Return (x, y) of the center of cell containing provided text 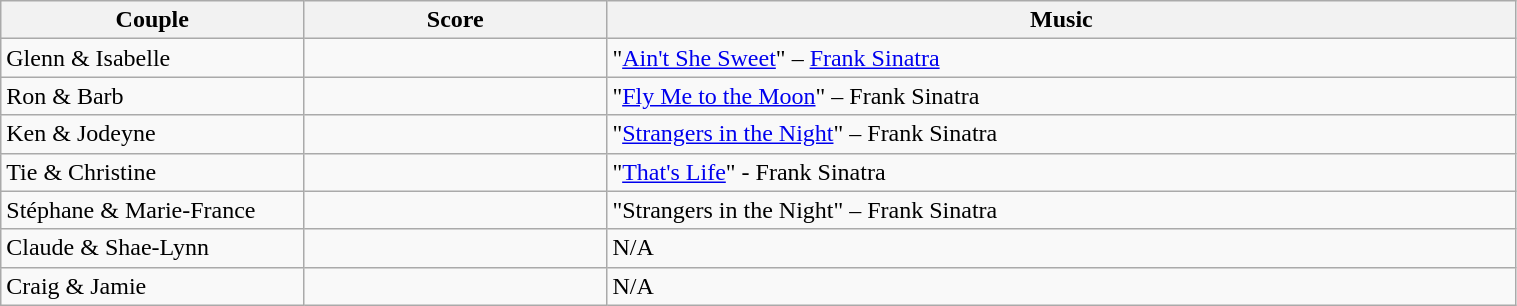
Stéphane & Marie-France (152, 210)
Claude & Shae-Lynn (152, 248)
"Fly Me to the Moon" – Frank Sinatra (1062, 96)
"Ain't She Sweet" – Frank Sinatra (1062, 58)
Music (1062, 20)
Score (456, 20)
Ken & Jodeyne (152, 134)
Couple (152, 20)
Tie & Christine (152, 172)
Glenn & Isabelle (152, 58)
Craig & Jamie (152, 286)
Ron & Barb (152, 96)
"That's Life" - Frank Sinatra (1062, 172)
